Search for the cell housing the specified text and yield its [X, Y] center coordinate. 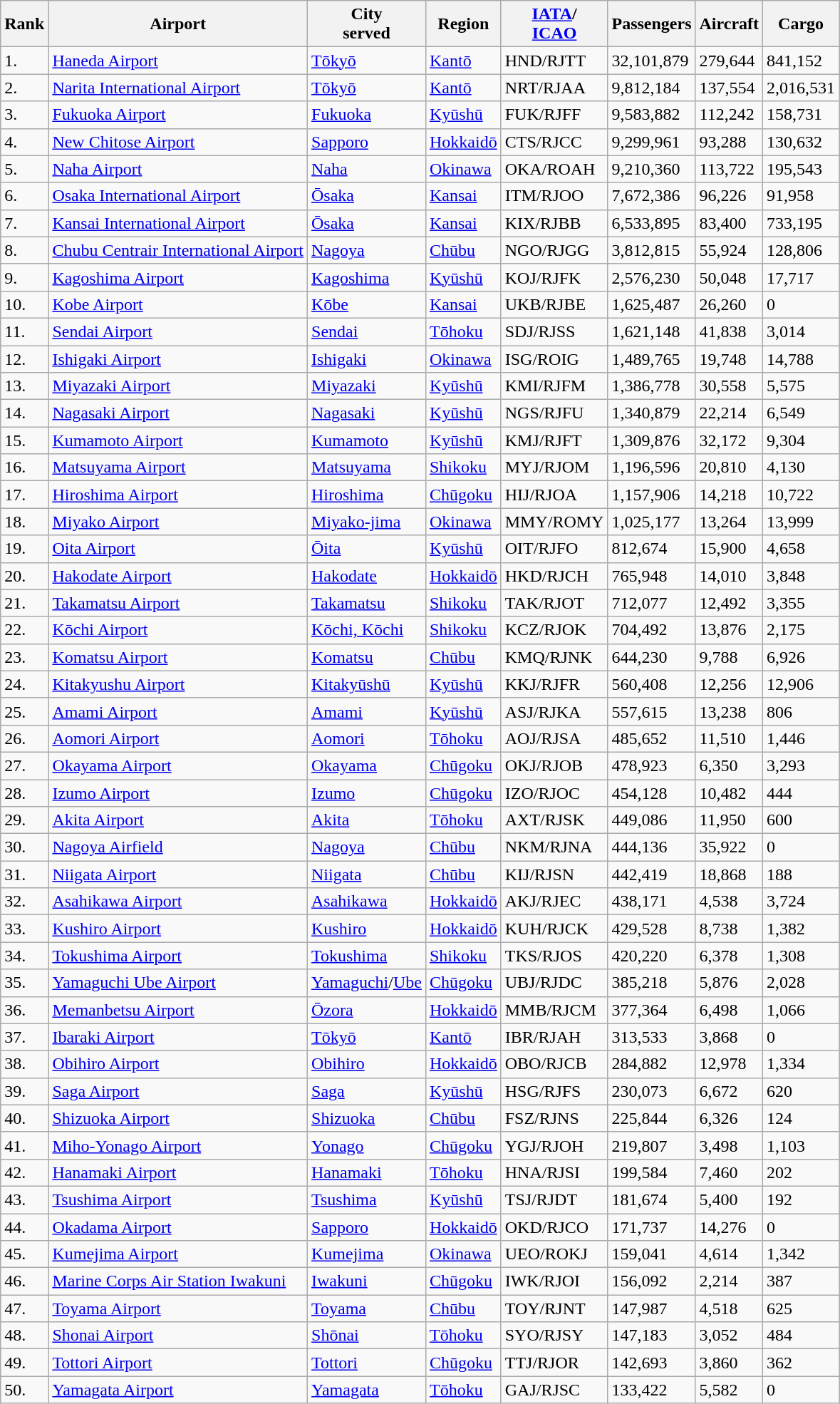
1. [24, 61]
1,446 [801, 738]
IBR/RJAH [554, 1037]
KMI/RJFM [554, 386]
19,748 [730, 358]
2,016,531 [801, 88]
159,041 [651, 1254]
TKS/RJOS [554, 956]
ASJ/RJKA [554, 711]
1,025,177 [651, 522]
9,812,184 [651, 88]
Kōchi, Kōchi [367, 630]
Iwakuni [367, 1281]
40. [24, 1118]
644,230 [651, 657]
Tottori [367, 1363]
Fukuoka [367, 115]
7. [24, 223]
142,693 [651, 1363]
192 [801, 1199]
Shizuoka [367, 1118]
22. [24, 630]
32,172 [730, 440]
YGJ/RJOH [554, 1145]
Akita Airport [178, 820]
12,492 [730, 603]
26. [24, 738]
Ishigaki [367, 358]
Tottori Airport [178, 1363]
KOJ/RJFK [554, 277]
202 [801, 1172]
147,183 [651, 1336]
Kumamoto [367, 440]
KCZ/RJOK [554, 630]
Naha [367, 169]
Kitakyushu Airport [178, 684]
137,554 [730, 88]
22,214 [730, 413]
42. [24, 1172]
1,103 [801, 1145]
OIT/RJFO [554, 549]
704,492 [651, 630]
48. [24, 1336]
Kagoshima [367, 277]
Yamaguchi/Ube [367, 983]
3,498 [730, 1145]
1,625,487 [651, 304]
Kumejima Airport [178, 1254]
35,922 [730, 847]
Miyako Airport [178, 522]
Izumo Airport [178, 793]
OKD/RJCO [554, 1227]
5,876 [730, 983]
HIJ/RJOA [554, 495]
KUH/RJCK [554, 929]
Kōchi Airport [178, 630]
Okadama Airport [178, 1227]
124 [801, 1118]
OKA/ROAH [554, 169]
UBJ/RJDC [554, 983]
4,614 [730, 1254]
27. [24, 765]
Oita Airport [178, 549]
Kagoshima Airport [178, 277]
Nagoya Airfield [178, 847]
KMQ/RJNK [554, 657]
KMJ/RJFT [554, 440]
560,408 [651, 684]
1,308 [801, 956]
Tsushima [367, 1199]
Obihiro [367, 1064]
19. [24, 549]
10,722 [801, 495]
Airport [178, 24]
41,838 [730, 331]
20,810 [730, 468]
HSG/RJFS [554, 1091]
Aircraft [730, 24]
49. [24, 1363]
Marine Corps Air Station Iwakuni [178, 1281]
37. [24, 1037]
Saga Airport [178, 1091]
5. [24, 169]
195,543 [801, 169]
14. [24, 413]
IZO/RJOC [554, 793]
485,652 [651, 738]
1,382 [801, 929]
11,510 [730, 738]
Matsuyama [367, 468]
91,958 [801, 196]
47. [24, 1308]
Haneda Airport [178, 61]
TAK/RJOT [554, 603]
6,533,895 [651, 223]
Naha Airport [178, 169]
8,738 [730, 929]
219,807 [651, 1145]
18. [24, 522]
4,518 [730, 1308]
Hiroshima Airport [178, 495]
188 [801, 874]
1,066 [801, 1010]
557,615 [651, 711]
8. [24, 250]
44. [24, 1227]
Komatsu Airport [178, 657]
15,900 [730, 549]
6,549 [801, 413]
32. [24, 902]
442,419 [651, 874]
Narita International Airport [178, 88]
Tokushima [367, 956]
171,737 [651, 1227]
UEO/ROKJ [554, 1254]
UKB/RJBE [554, 304]
158,731 [801, 115]
600 [801, 820]
230,073 [651, 1091]
2. [24, 88]
3,812,815 [651, 250]
MMB/RJCM [554, 1010]
Asahikawa [367, 902]
OBO/RJCB [554, 1064]
6,926 [801, 657]
Yamagata [367, 1390]
4,658 [801, 549]
45. [24, 1254]
9. [24, 277]
3,355 [801, 603]
Aomori Airport [178, 738]
OKJ/RJOB [554, 765]
12,906 [801, 684]
9,299,961 [651, 142]
28. [24, 793]
Toyama Airport [178, 1308]
Kushiro Airport [178, 929]
362 [801, 1363]
Okayama [367, 765]
Yonago [367, 1145]
112,242 [730, 115]
14,010 [730, 576]
31. [24, 874]
39. [24, 1091]
438,171 [651, 902]
3,848 [801, 576]
TTJ/RJOR [554, 1363]
429,528 [651, 929]
13,876 [730, 630]
3,014 [801, 331]
Memanbetsu Airport [178, 1010]
1,309,876 [651, 440]
Matsuyama Airport [178, 468]
765,948 [651, 576]
9,788 [730, 657]
Kitakyūshū [367, 684]
Amami [367, 711]
3. [24, 115]
29. [24, 820]
Hakodate Airport [178, 576]
New Chitose Airport [178, 142]
Fukuoka Airport [178, 115]
17. [24, 495]
12. [24, 358]
130,632 [801, 142]
444 [801, 793]
5,575 [801, 386]
6,672 [730, 1091]
MYJ/RJOM [554, 468]
26,260 [730, 304]
30,558 [730, 386]
10. [24, 304]
454,128 [651, 793]
18,868 [730, 874]
5,400 [730, 1199]
Takamatsu [367, 603]
32,101,879 [651, 61]
14,788 [801, 358]
50,048 [730, 277]
50. [24, 1390]
2,028 [801, 983]
2,175 [801, 630]
33. [24, 929]
Amami Airport [178, 711]
Kushiro [367, 929]
Shonai Airport [178, 1336]
4,130 [801, 468]
Sendai [367, 331]
420,220 [651, 956]
Niigata [367, 874]
Izumo [367, 793]
SYO/RJSY [554, 1336]
15. [24, 440]
Akita [367, 820]
38. [24, 1064]
Passengers [651, 24]
6,350 [730, 765]
Saga [367, 1091]
23. [24, 657]
199,584 [651, 1172]
449,086 [651, 820]
284,882 [651, 1064]
FUK/RJFF [554, 115]
387 [801, 1281]
Chubu Centrair International Airport [178, 250]
620 [801, 1091]
11,950 [730, 820]
Aomori [367, 738]
Yamaguchi Ube Airport [178, 983]
17,717 [801, 277]
279,644 [730, 61]
13,999 [801, 522]
MMY/ROMY [554, 522]
30. [24, 847]
24. [24, 684]
625 [801, 1308]
1,340,879 [651, 413]
4. [24, 142]
AXT/RJSK [554, 820]
9,210,360 [651, 169]
Miyazaki Airport [178, 386]
Nagasaki [367, 413]
96,226 [730, 196]
35. [24, 983]
FSZ/RJNS [554, 1118]
Kobe Airport [178, 304]
1,386,778 [651, 386]
444,136 [651, 847]
12,978 [730, 1064]
Region [463, 24]
9,304 [801, 440]
225,844 [651, 1118]
Hanamaki [367, 1172]
AOJ/RJSA [554, 738]
3,724 [801, 902]
3,868 [730, 1037]
3,052 [730, 1336]
AKJ/RJEC [554, 902]
CTS/RJCC [554, 142]
NKM/RJNA [554, 847]
1,334 [801, 1064]
156,092 [651, 1281]
Rank [24, 24]
43. [24, 1199]
Yamagata Airport [178, 1390]
HKD/RJCH [554, 576]
1,157,906 [651, 495]
806 [801, 711]
Kumejima [367, 1254]
6,498 [730, 1010]
Takamatsu Airport [178, 603]
Obihiro Airport [178, 1064]
11. [24, 331]
5,582 [730, 1390]
3,293 [801, 765]
ITM/RJOO [554, 196]
128,806 [801, 250]
841,152 [801, 61]
10,482 [730, 793]
TSJ/RJDT [554, 1199]
Miho-Yonago Airport [178, 1145]
377,364 [651, 1010]
Cargo [801, 24]
Miyako-jima [367, 522]
484 [801, 1336]
55,924 [730, 250]
Miyazaki [367, 386]
Kōbe [367, 304]
113,722 [730, 169]
Sendai Airport [178, 331]
2,214 [730, 1281]
Asahikawa Airport [178, 902]
Cityserved [367, 24]
Tsushima Airport [178, 1199]
Ōzora [367, 1010]
HND/RJTT [554, 61]
KIJ/RJSN [554, 874]
14,276 [730, 1227]
Shizuoka Airport [178, 1118]
IWK/RJOI [554, 1281]
Tokushima Airport [178, 956]
1,621,148 [651, 331]
Komatsu [367, 657]
1,342 [801, 1254]
181,674 [651, 1199]
NGO/RJGG [554, 250]
93,288 [730, 142]
36. [24, 1010]
733,195 [801, 223]
712,077 [651, 603]
TOY/RJNT [554, 1308]
Ōita [367, 549]
HNA/RJSI [554, 1172]
Hiroshima [367, 495]
7,672,386 [651, 196]
478,923 [651, 765]
14,218 [730, 495]
KIX/RJBB [554, 223]
Toyama [367, 1308]
Kumamoto Airport [178, 440]
83,400 [730, 223]
16. [24, 468]
41. [24, 1145]
Kansai International Airport [178, 223]
21. [24, 603]
7,460 [730, 1172]
12,256 [730, 684]
9,583,882 [651, 115]
ISG/ROIG [554, 358]
385,218 [651, 983]
4,538 [730, 902]
Niigata Airport [178, 874]
812,674 [651, 549]
1,489,765 [651, 358]
NRT/RJAA [554, 88]
2,576,230 [651, 277]
Hakodate [367, 576]
13. [24, 386]
34. [24, 956]
Ishigaki Airport [178, 358]
IATA/ICAO [554, 24]
GAJ/RJSC [554, 1390]
147,987 [651, 1308]
Osaka International Airport [178, 196]
13,238 [730, 711]
46. [24, 1281]
Okayama Airport [178, 765]
313,533 [651, 1037]
Ibaraki Airport [178, 1037]
1,196,596 [651, 468]
3,860 [730, 1363]
25. [24, 711]
NGS/RJFU [554, 413]
20. [24, 576]
6. [24, 196]
6,326 [730, 1118]
6,378 [730, 956]
Shōnai [367, 1336]
KKJ/RJFR [554, 684]
Hanamaki Airport [178, 1172]
133,422 [651, 1390]
SDJ/RJSS [554, 331]
Nagasaki Airport [178, 413]
13,264 [730, 522]
